Scan for the cell matching the given text and deliver its (x, y) coordinate at center. 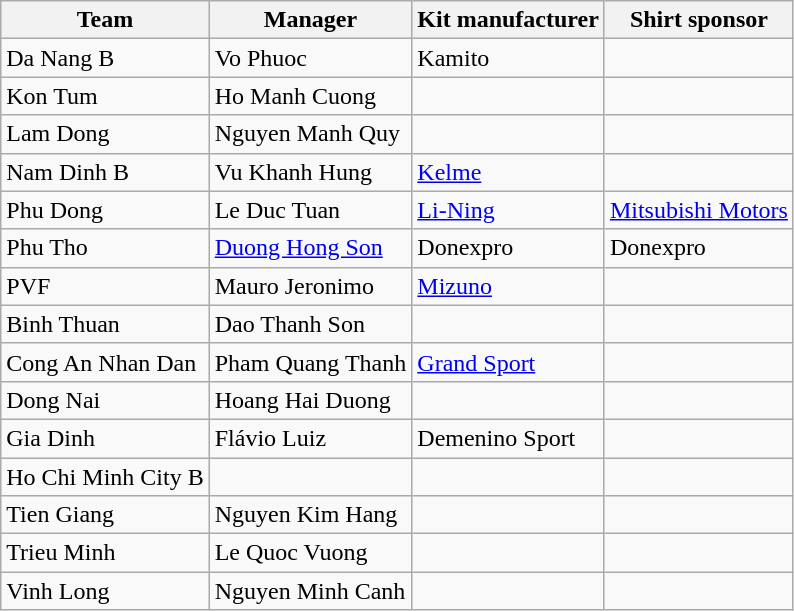
Kit manufacturer (508, 20)
Ho Manh Cuong (310, 96)
Kamito (508, 58)
Le Quoc Vuong (310, 553)
Dao Thanh Son (310, 324)
Vu Khanh Hung (310, 172)
Vinh Long (105, 591)
Dong Nai (105, 400)
Demenino Sport (508, 438)
Nguyen Manh Quy (310, 134)
Lam Dong (105, 134)
Ho Chi Minh City B (105, 477)
Pham Quang Thanh (310, 362)
Duong Hong Son (310, 248)
Vo Phuoc (310, 58)
Gia Dinh (105, 438)
Phu Tho (105, 248)
Nguyen Kim Hang (310, 515)
Cong An Nhan Dan (105, 362)
Nguyen Minh Canh (310, 591)
Mauro Jeronimo (310, 286)
Shirt sponsor (698, 20)
Kon Tum (105, 96)
Trieu Minh (105, 553)
Kelme (508, 172)
PVF (105, 286)
Manager (310, 20)
Phu Dong (105, 210)
Tien Giang (105, 515)
Da Nang B (105, 58)
Mizuno (508, 286)
Team (105, 20)
Nam Dinh B (105, 172)
Grand Sport (508, 362)
Le Duc Tuan (310, 210)
Mitsubishi Motors (698, 210)
Binh Thuan (105, 324)
Flávio Luiz (310, 438)
Hoang Hai Duong (310, 400)
Li-Ning (508, 210)
